Detect which cell encompasses the target text, then output its [x, y] center coordinate. 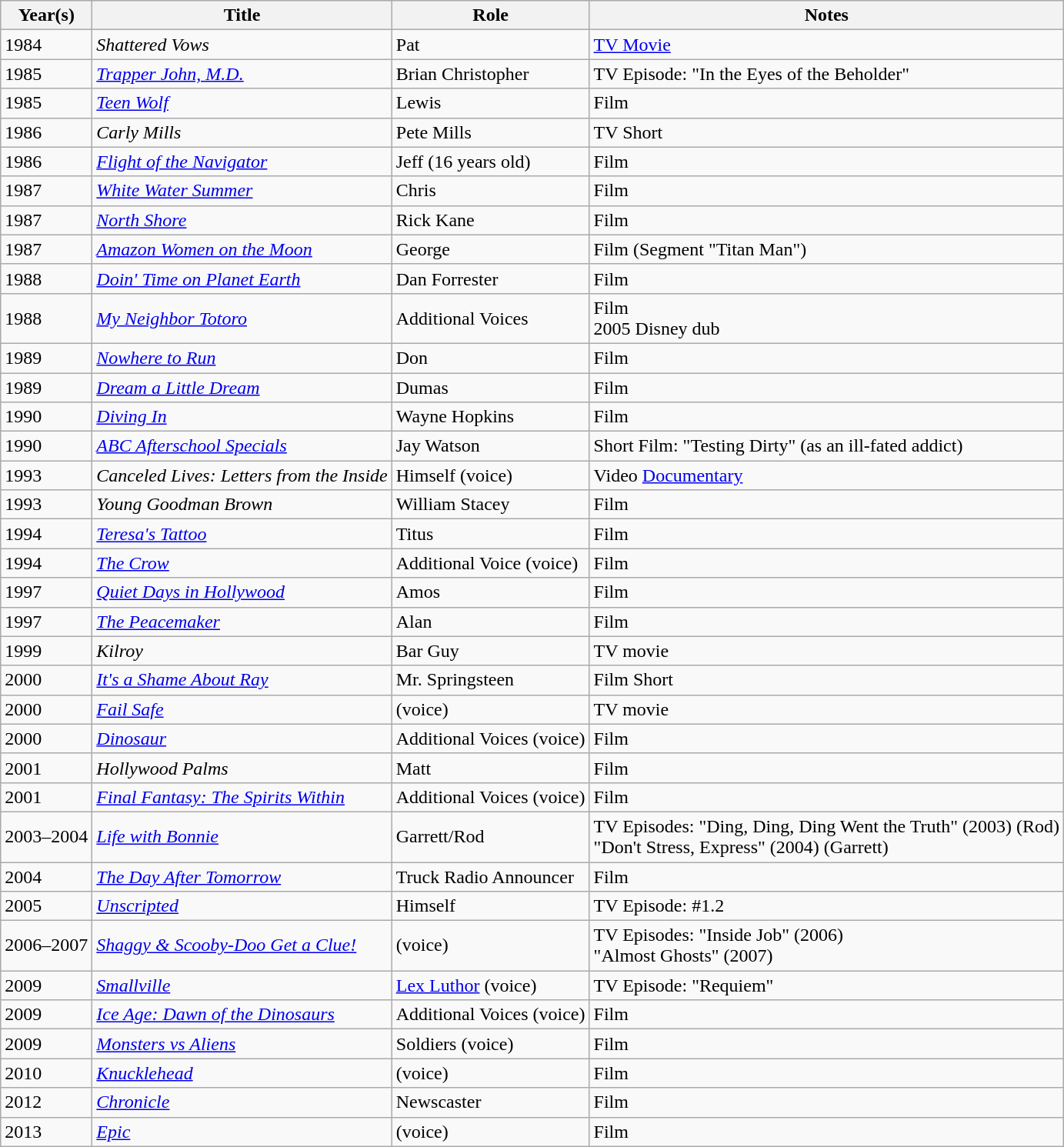
Mr. Springsteen [491, 680]
Jay Watson [491, 446]
The Peacemaker [242, 622]
Additional Voice (voice) [491, 563]
Alan [491, 622]
Film Short [826, 680]
Young Goodman Brown [242, 505]
1999 [46, 651]
Newscaster [491, 1102]
Pete Mills [491, 132]
2005 [46, 906]
Dumas [491, 387]
Nowhere to Run [242, 358]
TV Movie [826, 45]
Truck Radio Announcer [491, 876]
Shattered Vows [242, 45]
Don [491, 358]
Film (Segment "Titan Man") [826, 249]
1984 [46, 45]
Teen Wolf [242, 103]
2003–2004 [46, 837]
William Stacey [491, 505]
Pat [491, 45]
Chris [491, 191]
Flight of the Navigator [242, 162]
Unscripted [242, 906]
Ice Age: Dawn of the Dinosaurs [242, 1015]
2012 [46, 1102]
Fail Safe [242, 709]
Jeff (16 years old) [491, 162]
Hollywood Palms [242, 768]
Doin' Time on Planet Earth [242, 278]
Soldiers (voice) [491, 1044]
Lex Luthor (voice) [491, 985]
Title [242, 15]
Short Film: "Testing Dirty" (as an ill-fated addict) [826, 446]
Trapper John, M.D. [242, 74]
Carly Mills [242, 132]
Canceled Lives: Letters from the Inside [242, 475]
TV Episode: "In the Eyes of the Beholder" [826, 74]
TV Episodes: "Inside Job" (2006)"Almost Ghosts" (2007) [826, 946]
Wayne Hopkins [491, 417]
Matt [491, 768]
2013 [46, 1132]
2004 [46, 876]
Dream a Little Dream [242, 387]
Epic [242, 1132]
Bar Guy [491, 651]
TV Episode: #1.2 [826, 906]
White Water Summer [242, 191]
Amos [491, 592]
Himself [491, 906]
2006–2007 [46, 946]
Final Fantasy: The Spirits Within [242, 797]
Amazon Women on the Moon [242, 249]
Year(s) [46, 15]
Film2005 Disney dub [826, 318]
Brian Christopher [491, 74]
Garrett/Rod [491, 837]
TV Short [826, 132]
Shaggy & Scooby-Doo Get a Clue! [242, 946]
The Crow [242, 563]
Quiet Days in Hollywood [242, 592]
ABC Afterschool Specials [242, 446]
Monsters vs Aliens [242, 1044]
Teresa's Tattoo [242, 534]
TV Episode: "Requiem" [826, 985]
Dan Forrester [491, 278]
Rick Kane [491, 220]
Dinosaur [242, 739]
Notes [826, 15]
Himself (voice) [491, 475]
The Day After Tomorrow [242, 876]
Titus [491, 534]
TV Episodes: "Ding, Ding, Ding Went the Truth" (2003) (Rod)"Don't Stress, Express" (2004) (Garrett) [826, 837]
Lewis [491, 103]
George [491, 249]
Smallville [242, 985]
Diving In [242, 417]
Video Documentary [826, 475]
Role [491, 15]
Chronicle [242, 1102]
North Shore [242, 220]
Additional Voices [491, 318]
Kilroy [242, 651]
2010 [46, 1073]
It's a Shame About Ray [242, 680]
Knucklehead [242, 1073]
My Neighbor Totoro [242, 318]
Life with Bonnie [242, 837]
